Extract the (x, y) coordinate from the center of the cell holding the provided text.  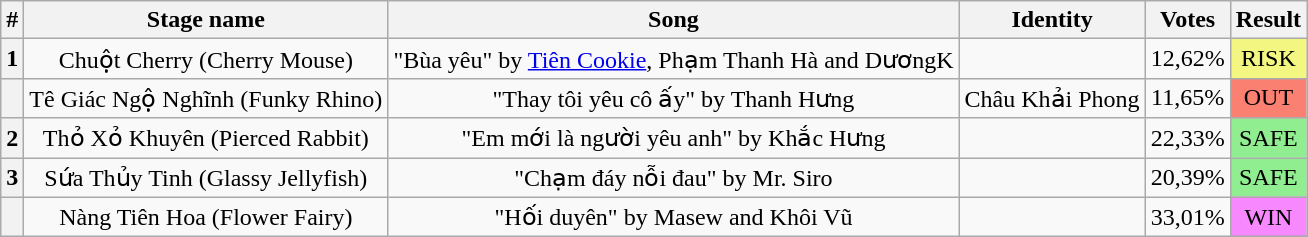
"Bùa yêu" by Tiên Cookie, Phạm Thanh Hà and DươngK (674, 59)
Châu Khải Phong (1052, 98)
Identity (1052, 20)
33,01% (1188, 217)
# (12, 20)
Chuột Cherry (Cherry Mouse) (206, 59)
"Chạm đáy nỗi đau" by Mr. Siro (674, 178)
1 (12, 59)
Thỏ Xỏ Khuyên (Pierced Rabbit) (206, 138)
"Em mới là người yêu anh" by Khắc Hưng (674, 138)
"Thay tôi yêu cô ấy" by Thanh Hưng (674, 98)
3 (12, 178)
12,62% (1188, 59)
2 (12, 138)
Stage name (206, 20)
Result (1268, 20)
RISK (1268, 59)
Votes (1188, 20)
Nàng Tiên Hoa (Flower Fairy) (206, 217)
Tê Giác Ngộ Nghĩnh (Funky Rhino) (206, 98)
22,33% (1188, 138)
OUT (1268, 98)
20,39% (1188, 178)
Sứa Thủy Tinh (Glassy Jellyfish) (206, 178)
WIN (1268, 217)
"Hối duyên" by Masew and Khôi Vũ (674, 217)
Song (674, 20)
11,65% (1188, 98)
